Search for the cell housing the specified text and yield its [x, y] center coordinate. 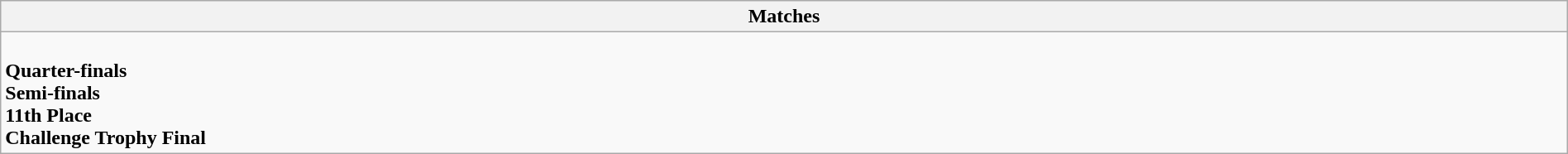
Quarter-finals Semi-finals 11th Place Challenge Trophy Final [784, 93]
Matches [784, 17]
